Detect which cell encompasses the target text, then output its [x, y] center coordinate. 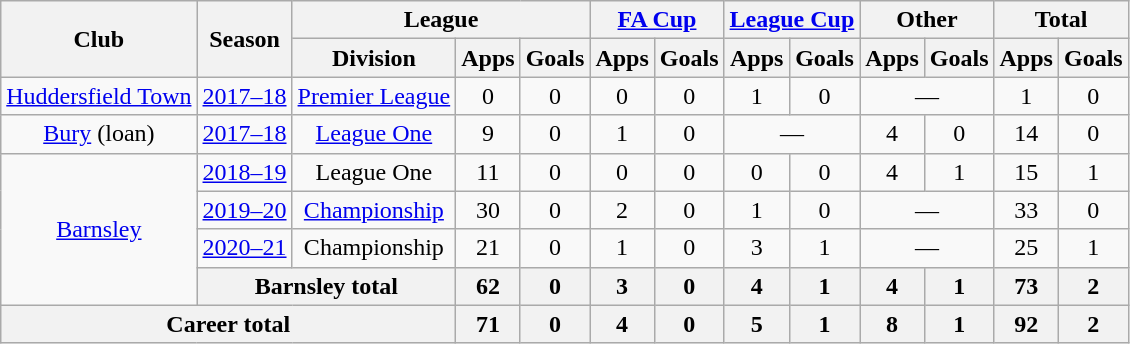
Premier League [374, 96]
2020–21 [244, 248]
Club [99, 39]
Huddersfield Town [99, 96]
8 [892, 324]
11 [488, 172]
Barnsley total [326, 286]
92 [1026, 324]
Season [244, 39]
2019–20 [244, 210]
Bury (loan) [99, 134]
Division [374, 58]
5 [756, 324]
Other [927, 20]
14 [1026, 134]
71 [488, 324]
21 [488, 248]
FA Cup [657, 20]
73 [1026, 286]
9 [488, 134]
25 [1026, 248]
62 [488, 286]
Total [1061, 20]
League [441, 20]
League Cup [792, 20]
15 [1026, 172]
Career total [228, 324]
Barnsley [99, 229]
30 [488, 210]
33 [1026, 210]
2018–19 [244, 172]
